Extract the [X, Y] coordinate from the center of the cell holding the provided text.  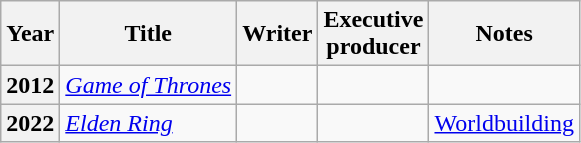
Notes [504, 34]
Year [30, 34]
Game of Thrones [148, 85]
2022 [30, 123]
Worldbuilding [504, 123]
Elden Ring [148, 123]
Writer [278, 34]
Title [148, 34]
Executiveproducer [374, 34]
2012 [30, 85]
